Return the [X, Y] coordinate for the center point of the cell that contains the specified text.  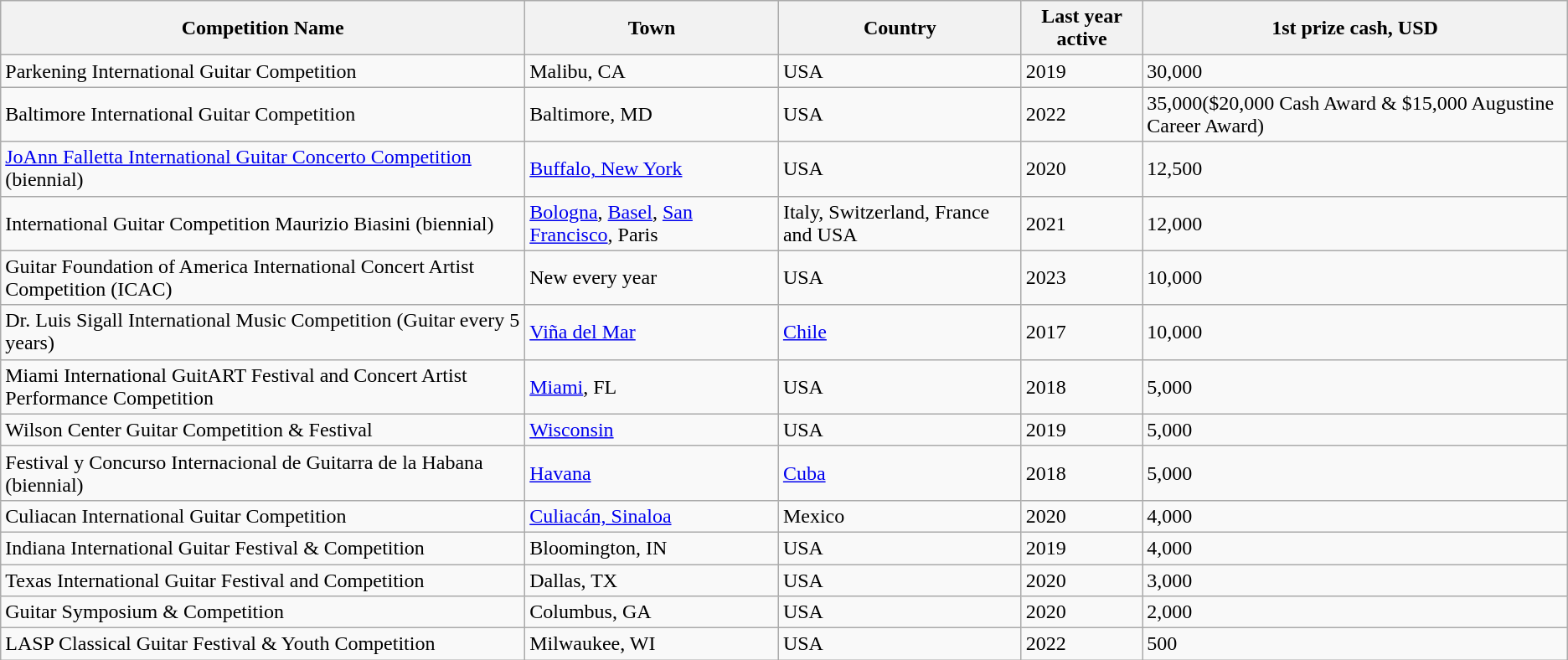
Country [900, 28]
Miami International GuitART Festival and Concert Artist Performance Competition [263, 387]
35,000($20,000 Cash Award & $15,000 Augustine Career Award) [1355, 114]
Columbus, GA [652, 612]
Wisconsin [652, 430]
International Guitar Competition Maurizio Biasini (biennial) [263, 223]
12,000 [1355, 223]
1st prize cash, USD [1355, 28]
Bloomington, IN [652, 548]
LASP Classical Guitar Festival & Youth Competition [263, 644]
Texas International Guitar Festival and Competition [263, 580]
Parkening International Guitar Competition [263, 71]
Italy, Switzerland, France and USA [900, 223]
JoAnn Falletta International Guitar Concerto Competition (biennial) [263, 169]
Culiacan International Guitar Competition [263, 516]
Culiacán, Sinaloa [652, 516]
Last year active [1081, 28]
2023 [1081, 278]
12,500 [1355, 169]
New every year [652, 278]
Indiana International Guitar Festival & Competition [263, 548]
Havana [652, 472]
3,000 [1355, 580]
Malibu, CA [652, 71]
2017 [1081, 332]
Guitar Symposium & Competition [263, 612]
Viña del Mar [652, 332]
Baltimore, MD [652, 114]
2,000 [1355, 612]
Wilson Center Guitar Competition & Festival [263, 430]
Chile [900, 332]
Baltimore International Guitar Competition [263, 114]
Cuba [900, 472]
Buffalo, New York [652, 169]
Town [652, 28]
Guitar Foundation of America International Concert Artist Competition (ICAC) [263, 278]
Dr. Luis Sigall International Music Competition (Guitar every 5 years) [263, 332]
500 [1355, 644]
30,000 [1355, 71]
Miami, FL [652, 387]
Dallas, TX [652, 580]
2021 [1081, 223]
Festival y Concurso Internacional de Guitarra de la Habana (biennial) [263, 472]
Milwaukee, WI [652, 644]
Competition Name [263, 28]
Mexico [900, 516]
Bologna, Basel, San Francisco, Paris [652, 223]
